Extract the (x, y) coordinate from the center of the cell holding the provided text.  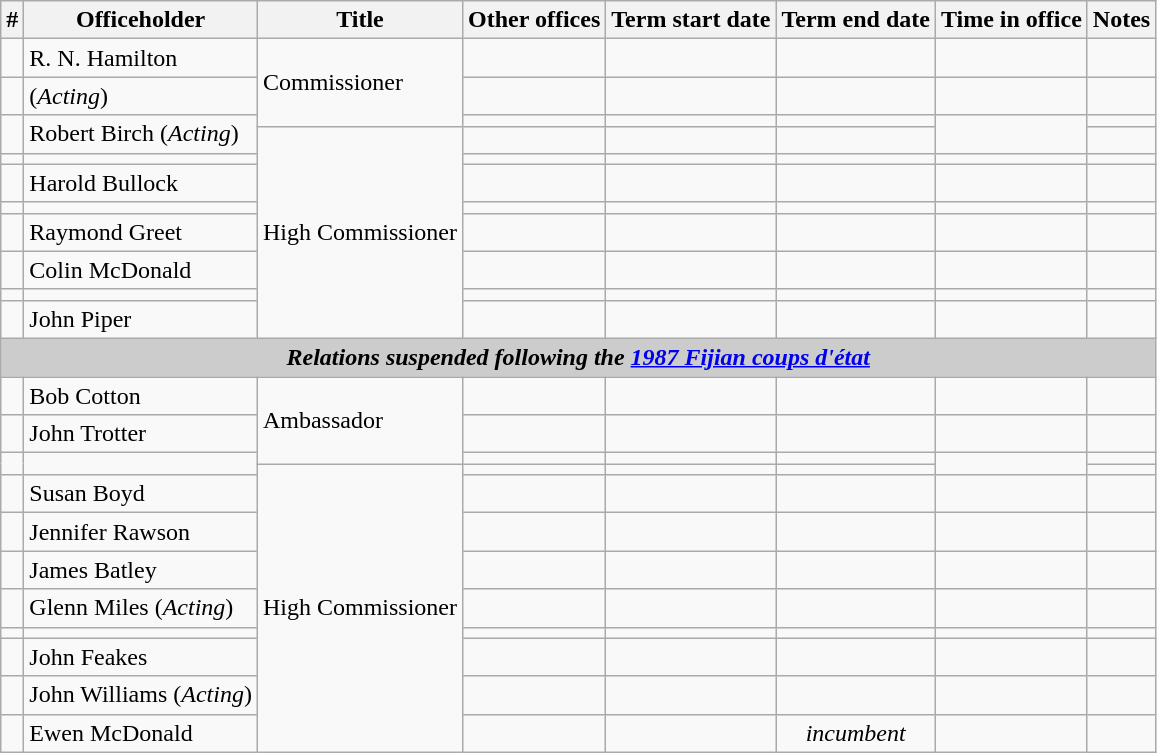
Ewen McDonald (141, 733)
Robert Birch (Acting) (141, 134)
Raymond Greet (141, 232)
Harold Bullock (141, 183)
Ambassador (360, 420)
Susan Boyd (141, 494)
Relations suspended following the 1987 Fijian coups d'état (578, 357)
Glenn Miles (Acting) (141, 608)
Jennifer Rawson (141, 532)
Notes (1121, 20)
James Batley (141, 570)
Title (360, 20)
John Trotter (141, 434)
Bob Cotton (141, 395)
incumbent (856, 733)
Commissioner (360, 82)
John Williams (Acting) (141, 695)
Term start date (691, 20)
Colin McDonald (141, 270)
(Acting) (141, 96)
R. N. Hamilton (141, 58)
Officeholder (141, 20)
Other offices (534, 20)
John Feakes (141, 657)
Term end date (856, 20)
John Piper (141, 319)
# (12, 20)
Time in office (1011, 20)
